Search for the cell housing the specified text and yield its [x, y] center coordinate. 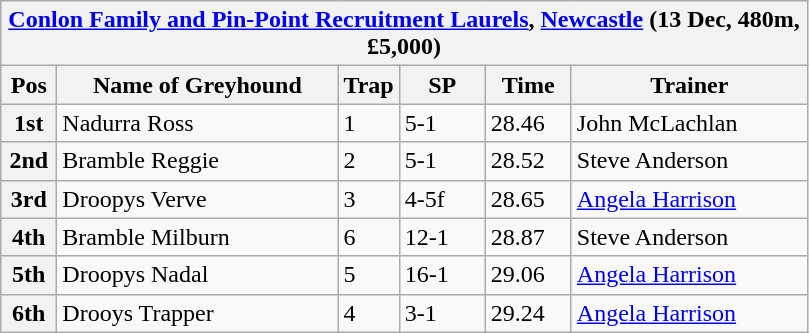
3-1 [442, 313]
28.52 [528, 161]
5 [368, 275]
29.06 [528, 275]
John McLachlan [689, 123]
28.87 [528, 237]
6th [29, 313]
Conlon Family and Pin-Point Recruitment Laurels, Newcastle (13 Dec, 480m, £5,000) [404, 34]
6 [368, 237]
28.46 [528, 123]
SP [442, 85]
2nd [29, 161]
29.24 [528, 313]
Trap [368, 85]
Time [528, 85]
4-5f [442, 199]
Droopys Verve [198, 199]
2 [368, 161]
Trainer [689, 85]
4th [29, 237]
5th [29, 275]
1 [368, 123]
Droopys Nadal [198, 275]
12-1 [442, 237]
Name of Greyhound [198, 85]
Drooys Trapper [198, 313]
16-1 [442, 275]
3 [368, 199]
Nadurra Ross [198, 123]
Bramble Milburn [198, 237]
Pos [29, 85]
Bramble Reggie [198, 161]
4 [368, 313]
3rd [29, 199]
1st [29, 123]
28.65 [528, 199]
